Output the [X, Y] coordinate of the center of the cell containing the given text.  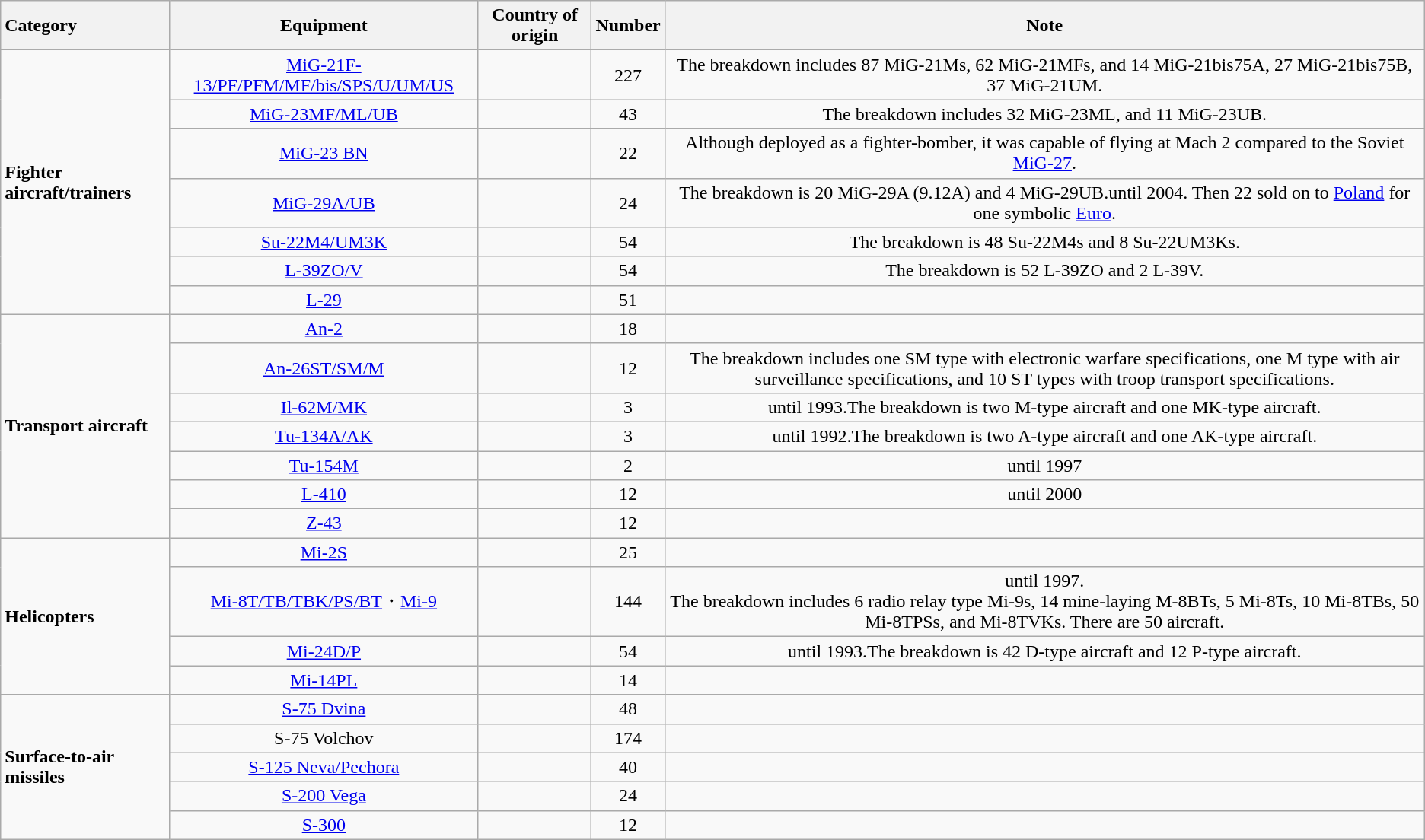
51 [628, 300]
S-75 Volchov [324, 738]
Fighter aircraft/trainers [85, 183]
MiG-29A/UB [324, 202]
43 [628, 114]
Although deployed as a fighter-bomber, it was capable of flying at Mach 2 compared to the Soviet MiG-27. [1044, 154]
L-29 [324, 300]
until 1997 [1044, 465]
The breakdown is 52 L-39ZO and 2 L-39V. [1044, 271]
25 [628, 552]
40 [628, 767]
48 [628, 709]
Mi-2S [324, 552]
144 [628, 602]
2 [628, 465]
until 1992.The breakdown is two A-type aircraft and one AK-type aircraft. [1044, 436]
The breakdown is 48 Su-22M4s and 8 Su-22UM3Ks. [1044, 242]
Country of origin [534, 26]
MiG-23 BN [324, 154]
Helicopters [85, 616]
L-410 [324, 495]
The breakdown is 20 MiG-29A (9.12A) and 4 MiG-29UB.until 2004. Then 22 sold on to Poland for one symbolic Euro. [1044, 202]
Il-62M/MK [324, 407]
Transport aircraft [85, 426]
MiG-21F-13/PF/PFM/MF/bis/SPS/U/UM/US [324, 75]
Note [1044, 26]
S-125 Neva/Pechora [324, 767]
Z-43 [324, 523]
Category [85, 26]
Mi-14PL [324, 680]
An-2 [324, 329]
until 1993.The breakdown is two M-type aircraft and one MK-type aircraft. [1044, 407]
MiG-23MF/ML/UB [324, 114]
18 [628, 329]
S-200 Vega [324, 796]
The breakdown includes 87 MiG-21Ms, 62 MiG-21MFs, and 14 MiG-21bis75A, 27 MiG-21bis75B, 37 MiG-21UM. [1044, 75]
Equipment [324, 26]
Tu-154M [324, 465]
The breakdown includes 32 MiG-23ML, and 11 MiG-23UB. [1044, 114]
L-39ZO/V [324, 271]
Tu-134A/AK [324, 436]
Mi-8T/TB/TBK/PS/BT・Mi-9 [324, 602]
until 1993.The breakdown is 42 D-type aircraft and 12 P-type aircraft. [1044, 651]
227 [628, 75]
S-75 Dvina [324, 709]
until 2000 [1044, 495]
14 [628, 680]
Surface-to-air missiles [85, 767]
174 [628, 738]
Mi-24D/P [324, 651]
Su-22M4/UM3K [324, 242]
22 [628, 154]
Number [628, 26]
An-26ST/SM/M [324, 368]
S-300 [324, 825]
